Determine the [X, Y] coordinate at the center of the cell enclosing the given text.  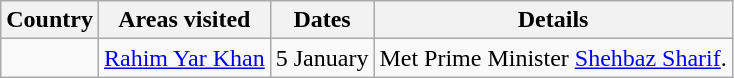
Country [50, 20]
Details [553, 20]
5 January [322, 58]
Rahim Yar Khan [184, 58]
Areas visited [184, 20]
Met Prime Minister Shehbaz Sharif. [553, 58]
Dates [322, 20]
